Identify which cell holds the provided text, then report its [X, Y] central coordinate. 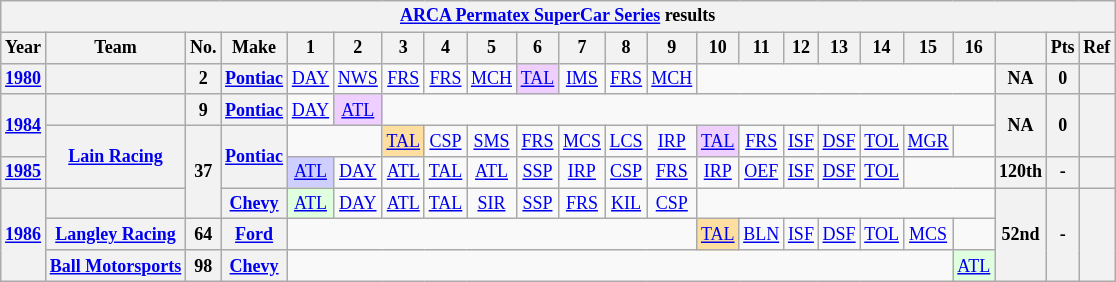
Ref [1097, 48]
52nd [1021, 235]
IMS [582, 78]
LCS [626, 140]
Langley Racing [115, 234]
Team [115, 48]
Year [24, 48]
NWS [358, 78]
MGR [928, 140]
OEF [762, 172]
37 [204, 172]
7 [582, 48]
Lain Racing [115, 156]
1 [310, 48]
1984 [24, 125]
16 [974, 48]
8 [626, 48]
BLN [762, 234]
14 [882, 48]
13 [839, 48]
98 [204, 266]
Make [254, 48]
3 [403, 48]
15 [928, 48]
Pts [1062, 48]
12 [802, 48]
Ford [254, 234]
KIL [626, 204]
10 [718, 48]
ARCA Permatex SuperCar Series results [558, 16]
64 [204, 234]
1985 [24, 172]
11 [762, 48]
1986 [24, 235]
SMS [492, 140]
Ball Motorsports [115, 266]
SIR [492, 204]
No. [204, 48]
5 [492, 48]
1980 [24, 78]
4 [445, 48]
120th [1021, 172]
6 [537, 48]
